Capture the cell that displays the provided text and extract its (x, y) central coordinate. 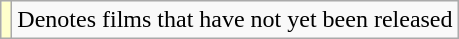
Denotes films that have not yet been released (235, 20)
